Scan for the cell matching the given text and deliver its [X, Y] coordinate at center. 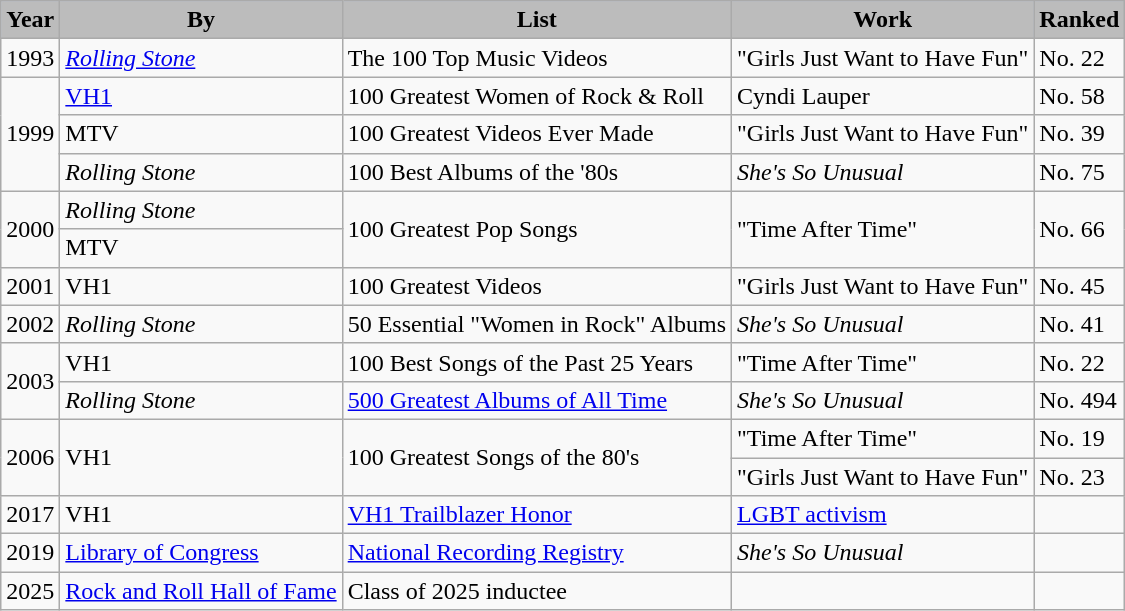
100 Greatest Songs of the 80's [536, 457]
No. 19 [1080, 438]
100 Best Songs of the Past 25 Years [536, 362]
100 Greatest Videos Ever Made [536, 134]
Class of 2025 inductee [536, 591]
2019 [30, 553]
No. 23 [1080, 477]
National Recording Registry [536, 553]
LGBT activism [883, 515]
List [536, 20]
2003 [30, 381]
No. 41 [1080, 324]
100 Greatest Pop Songs [536, 229]
No. 45 [1080, 286]
100 Greatest Videos [536, 286]
No. 66 [1080, 229]
Work [883, 20]
2001 [30, 286]
100 Greatest Women of Rock & Roll [536, 96]
Ranked [1080, 20]
No. 75 [1080, 172]
The 100 Top Music Videos [536, 58]
No. 39 [1080, 134]
VH1 Trailblazer Honor [536, 515]
2000 [30, 229]
50 Essential "Women in Rock" Albums [536, 324]
Cyndi Lauper [883, 96]
Library of Congress [201, 553]
Rock and Roll Hall of Fame [201, 591]
2002 [30, 324]
100 Best Albums of the '80s [536, 172]
1993 [30, 58]
500 Greatest Albums of All Time [536, 400]
1999 [30, 134]
By [201, 20]
No. 58 [1080, 96]
2017 [30, 515]
2025 [30, 591]
No. 494 [1080, 400]
2006 [30, 457]
Year [30, 20]
